Search for the cell housing the specified text and yield its (x, y) center coordinate. 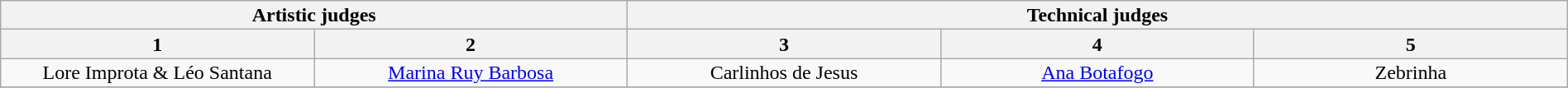
Carlinhos de Jesus (784, 72)
Artistic judges (314, 15)
Ana Botafogo (1097, 72)
Zebrinha (1411, 72)
3 (784, 44)
5 (1411, 44)
1 (157, 44)
Technical judges (1098, 15)
Marina Ruy Barbosa (471, 72)
Lore Improta & Léo Santana (157, 72)
4 (1097, 44)
2 (471, 44)
